From the cell containing the given text, extract its center point as (x, y) coordinate. 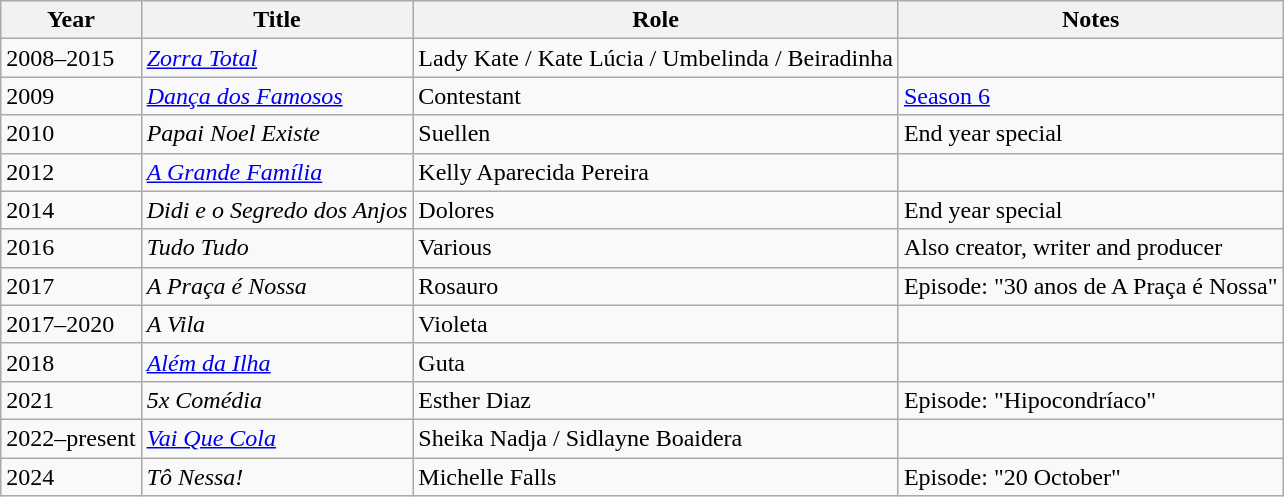
Rosauro (656, 286)
A Vila (277, 324)
Michelle Falls (656, 477)
Lady Kate / Kate Lúcia / Umbelinda / Beiradinha (656, 58)
Episode: "30 anos de A Praça é Nossa" (1090, 286)
Title (277, 20)
Episode: "Hipocondríaco" (1090, 400)
Dolores (656, 210)
Guta (656, 362)
2017–2020 (71, 324)
2018 (71, 362)
2021 (71, 400)
2010 (71, 134)
2009 (71, 96)
5x Comédia (277, 400)
Dança dos Famosos (277, 96)
2024 (71, 477)
Suellen (656, 134)
Papai Noel Existe (277, 134)
Various (656, 248)
Role (656, 20)
Zorra Total (277, 58)
2022–present (71, 438)
Tô Nessa! (277, 477)
Sheika Nadja / Sidlayne Boaidera (656, 438)
Episode: "20 October" (1090, 477)
Kelly Aparecida Pereira (656, 172)
Além da Ilha (277, 362)
2016 (71, 248)
Vai Que Cola (277, 438)
Year (71, 20)
Also creator, writer and producer (1090, 248)
2012 (71, 172)
Didi e o Segredo dos Anjos (277, 210)
2014 (71, 210)
A Grande Família (277, 172)
Season 6 (1090, 96)
Contestant (656, 96)
Notes (1090, 20)
Tudo Tudo (277, 248)
Violeta (656, 324)
2017 (71, 286)
Esther Diaz (656, 400)
2008–2015 (71, 58)
A Praça é Nossa (277, 286)
